Detect which cell encompasses the target text, then output its [X, Y] center coordinate. 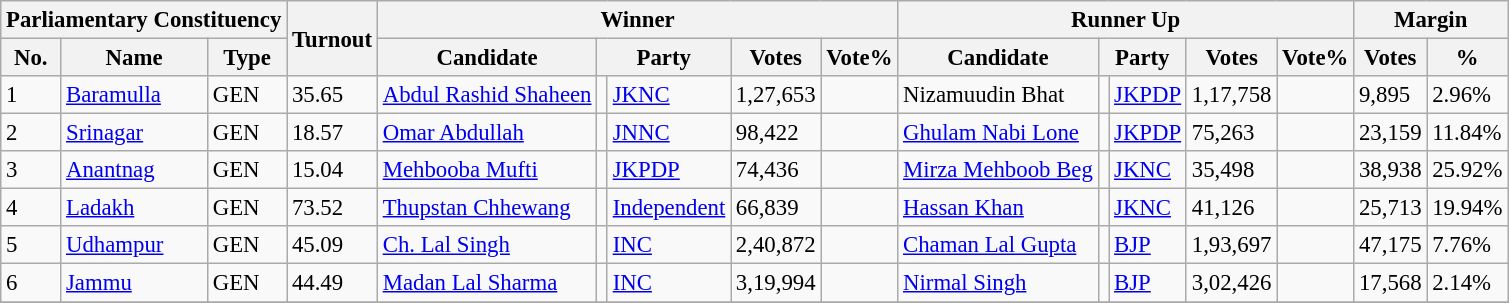
Turnout [332, 38]
75,263 [1231, 133]
45.09 [332, 245]
% [1468, 58]
1,27,653 [776, 95]
19.94% [1468, 208]
Name [134, 58]
6 [31, 283]
Runner Up [1126, 20]
Parliamentary Constituency [144, 20]
Baramulla [134, 95]
35,498 [1231, 170]
35.65 [332, 95]
7.76% [1468, 245]
1,93,697 [1231, 245]
73.52 [332, 208]
Thupstan Chhewang [486, 208]
1,17,758 [1231, 95]
25.92% [1468, 170]
Hassan Khan [998, 208]
Madan Lal Sharma [486, 283]
Type [246, 58]
18.57 [332, 133]
23,159 [1390, 133]
38,938 [1390, 170]
Chaman Lal Gupta [998, 245]
25,713 [1390, 208]
2,40,872 [776, 245]
Omar Abdullah [486, 133]
Ch. Lal Singh [486, 245]
3,02,426 [1231, 283]
98,422 [776, 133]
Nizamuudin Bhat [998, 95]
Udhampur [134, 245]
47,175 [1390, 245]
4 [31, 208]
Ghulam Nabi Lone [998, 133]
2 [31, 133]
2.96% [1468, 95]
1 [31, 95]
41,126 [1231, 208]
Mehbooba Mufti [486, 170]
44.49 [332, 283]
3 [31, 170]
3,19,994 [776, 283]
9,895 [1390, 95]
JNNC [668, 133]
Independent [668, 208]
Srinagar [134, 133]
Anantnag [134, 170]
Margin [1431, 20]
5 [31, 245]
No. [31, 58]
Nirmal Singh [998, 283]
17,568 [1390, 283]
2.14% [1468, 283]
11.84% [1468, 133]
74,436 [776, 170]
Jammu [134, 283]
Winner [637, 20]
Mirza Mehboob Beg [998, 170]
66,839 [776, 208]
15.04 [332, 170]
Abdul Rashid Shaheen [486, 95]
Ladakh [134, 208]
